Output the [X, Y] coordinate of the center of the cell containing the given text.  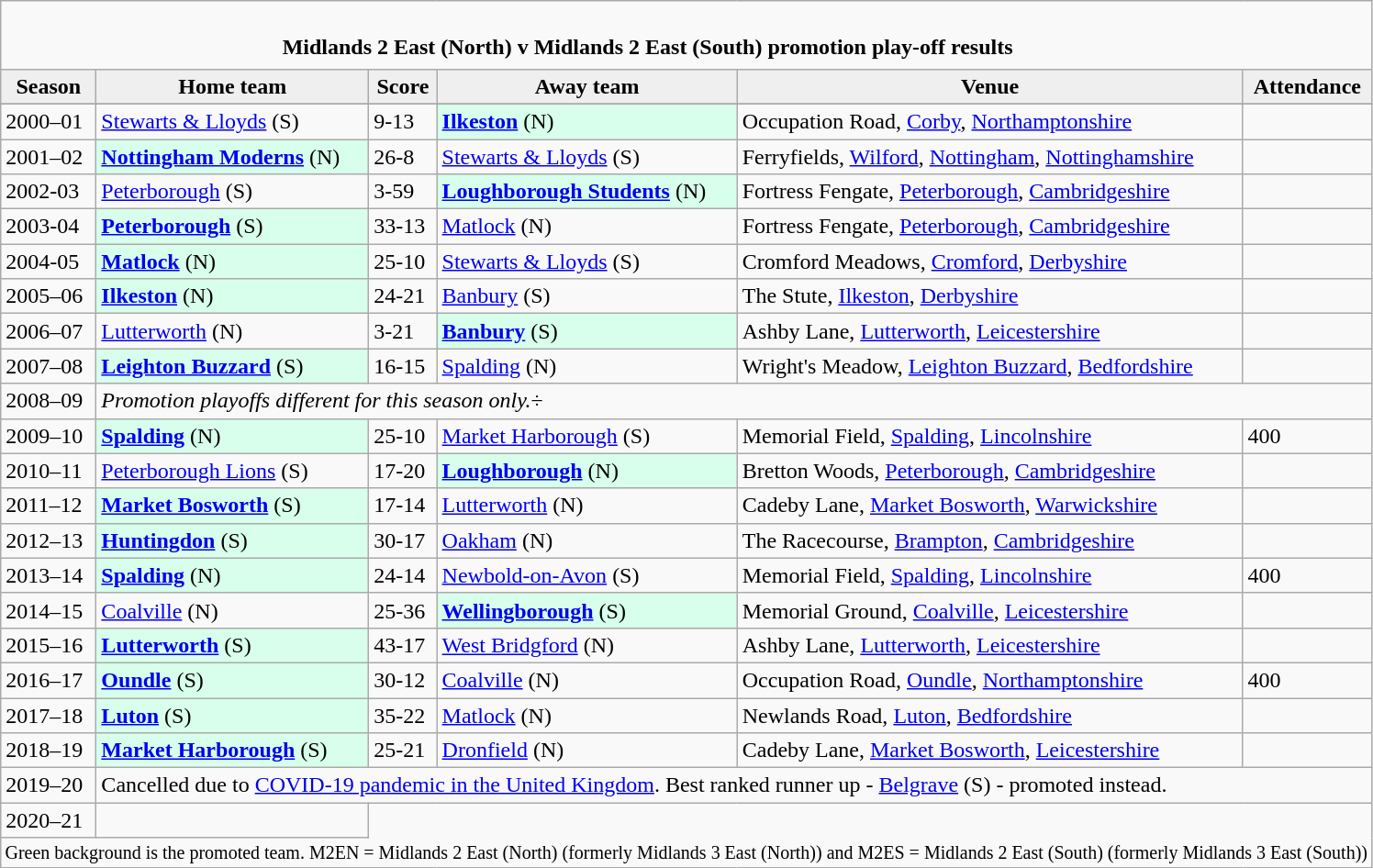
2018–19 [49, 751]
Peterborough Lions (S) [233, 471]
30-17 [403, 540]
25-36 [403, 610]
Wright's Meadow, Leighton Buzzard, Bedfordshire [989, 366]
Market Bosworth (S) [233, 506]
2002-03 [49, 192]
24-14 [403, 575]
Ferryfields, Wilford, Nottingham, Nottinghamshire [989, 157]
Memorial Ground, Coalville, Leicestershire [989, 610]
Lutterworth (S) [233, 645]
Nottingham Moderns (N) [233, 157]
2010–11 [49, 471]
Home team [233, 86]
Loughborough (N) [587, 471]
Newbold-on-Avon (S) [587, 575]
2005–06 [49, 296]
2013–14 [49, 575]
43-17 [403, 645]
Occupation Road, Corby, Northamptonshire [989, 121]
2001–02 [49, 157]
2012–13 [49, 540]
The Racecourse, Brampton, Cambridgeshire [989, 540]
Loughborough Students (N) [587, 192]
2011–12 [49, 506]
25-21 [403, 751]
Venue [989, 86]
2003-04 [49, 227]
West Bridgford (N) [587, 645]
2017–18 [49, 715]
17-20 [403, 471]
2004-05 [49, 262]
Bretton Woods, Peterborough, Cambridgeshire [989, 471]
2014–15 [49, 610]
Leighton Buzzard (S) [233, 366]
2016–17 [49, 680]
9-13 [403, 121]
Cadeby Lane, Market Bosworth, Warwickshire [989, 506]
30-12 [403, 680]
The Stute, Ilkeston, Derbyshire [989, 296]
2007–08 [49, 366]
Oakham (N) [587, 540]
2020–21 [49, 820]
33-13 [403, 227]
Attendance [1307, 86]
2006–07 [49, 331]
Luton (S) [233, 715]
17-14 [403, 506]
2008–09 [49, 401]
2015–16 [49, 645]
Season [49, 86]
2019–20 [49, 785]
16-15 [403, 366]
Occupation Road, Oundle, Northamptonshire [989, 680]
Oundle (S) [233, 680]
Cancelled due to COVID-19 pandemic in the United Kingdom. Best ranked runner up - Belgrave (S) - promoted instead. [734, 785]
Cadeby Lane, Market Bosworth, Leicestershire [989, 751]
Newlands Road, Luton, Bedfordshire [989, 715]
Cromford Meadows, Cromford, Derbyshire [989, 262]
Huntingdon (S) [233, 540]
Away team [587, 86]
2009–10 [49, 436]
2000–01 [49, 121]
Dronfield (N) [587, 751]
3-59 [403, 192]
Score [403, 86]
Promotion playoffs different for this season only.÷ [734, 401]
Wellingborough (S) [587, 610]
35-22 [403, 715]
24-21 [403, 296]
3-21 [403, 331]
26-8 [403, 157]
